Find where the given text appears and provide that cell's center as (x, y) coordinate. 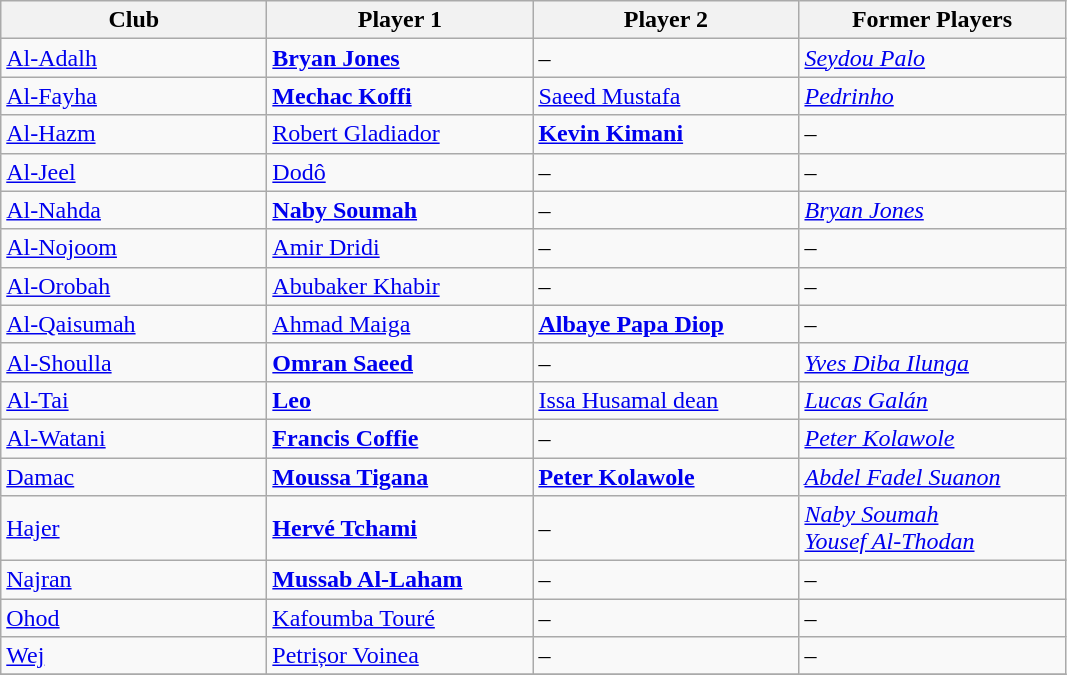
Leo (400, 400)
Saeed Mustafa (666, 96)
Moussa Tigana (400, 477)
Albaye Papa Diop (666, 324)
Al-Adalh (134, 58)
Dodô (400, 172)
Al-Qaisumah (134, 324)
Al-Hazm (134, 134)
Kafoumba Touré (400, 618)
Damac (134, 477)
Al-Shoulla (134, 362)
Robert Gladiador (400, 134)
Player 1 (400, 20)
Ahmad Maiga (400, 324)
Al-Nahda (134, 210)
Issa Husamal dean (666, 400)
Al-Tai (134, 400)
Player 2 (666, 20)
Amir Dridi (400, 248)
Omran Saeed (400, 362)
Wej (134, 656)
Former Players (932, 20)
Ohod (134, 618)
Najran (134, 580)
Club (134, 20)
Lucas Galán (932, 400)
Al-Fayha (134, 96)
Pedrinho (932, 96)
Kevin Kimani (666, 134)
Francis Coffie (400, 438)
Mussab Al-Laham (400, 580)
Al-Nojoom (134, 248)
Yves Diba Ilunga (932, 362)
Hajer (134, 528)
Al-Orobah (134, 286)
Al-Watani (134, 438)
Naby Soumah (400, 210)
Seydou Palo (932, 58)
Petrișor Voinea (400, 656)
Al-Jeel (134, 172)
Mechac Koffi (400, 96)
Abubaker Khabir (400, 286)
Naby Soumah Yousef Al-Thodan (932, 528)
Hervé Tchami (400, 528)
Abdel Fadel Suanon (932, 477)
